Find where the given text appears and provide that cell's center as (x, y) coordinate. 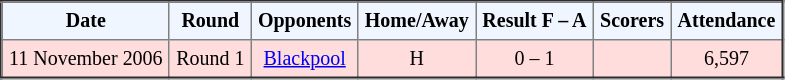
Home/Away (417, 21)
6,597 (727, 59)
Blackpool (304, 59)
Attendance (727, 21)
Scorers (632, 21)
H (417, 59)
11 November 2006 (86, 59)
Round 1 (210, 59)
Opponents (304, 21)
Result F – A (535, 21)
Round (210, 21)
0 – 1 (535, 59)
Date (86, 21)
